Determine the (x, y) coordinate at the center of the cell enclosing the given text.  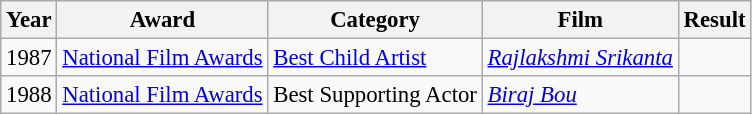
Rajlakshmi Srikanta (580, 58)
1988 (29, 95)
Award (162, 20)
1987 (29, 58)
Result (714, 20)
Biraj Bou (580, 95)
Film (580, 20)
Best Supporting Actor (375, 95)
Category (375, 20)
Year (29, 20)
Best Child Artist (375, 58)
